Search for the cell housing the specified text and yield its [X, Y] center coordinate. 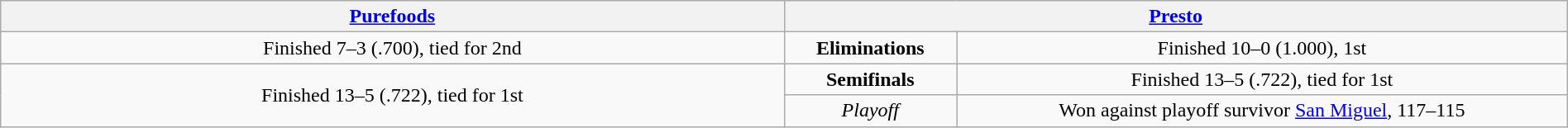
Semifinals [870, 79]
Playoff [870, 111]
Won against playoff survivor San Miguel, 117–115 [1262, 111]
Eliminations [870, 48]
Purefoods [392, 17]
Finished 10–0 (1.000), 1st [1262, 48]
Finished 7–3 (.700), tied for 2nd [392, 48]
Presto [1176, 17]
